Return (x, y) of the center of cell containing provided text 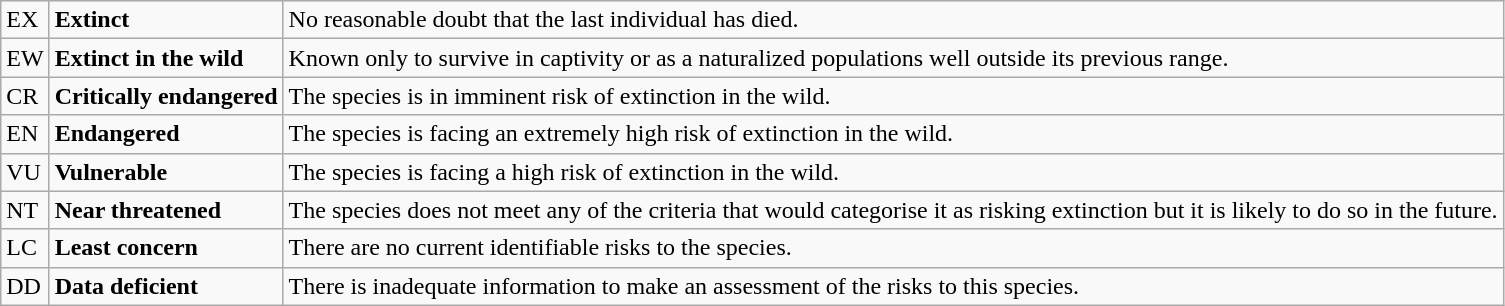
There is inadequate information to make an assessment of the risks to this species. (893, 286)
The species is facing a high risk of extinction in the wild. (893, 172)
The species is facing an extremely high risk of extinction in the wild. (893, 134)
Extinct (166, 20)
NT (25, 210)
EW (25, 58)
Extinct in the wild (166, 58)
LC (25, 248)
DD (25, 286)
CR (25, 96)
VU (25, 172)
The species does not meet any of the criteria that would categorise it as risking extinction but it is likely to do so in the future. (893, 210)
Vulnerable (166, 172)
Near threatened (166, 210)
There are no current identifiable risks to the species. (893, 248)
EX (25, 20)
The species is in imminent risk of extinction in the wild. (893, 96)
Least concern (166, 248)
No reasonable doubt that the last individual has died. (893, 20)
Known only to survive in captivity or as a naturalized populations well outside its previous range. (893, 58)
Data deficient (166, 286)
Critically endangered (166, 96)
EN (25, 134)
Endangered (166, 134)
